Scan for the cell matching the given text and deliver its (X, Y) coordinate at center. 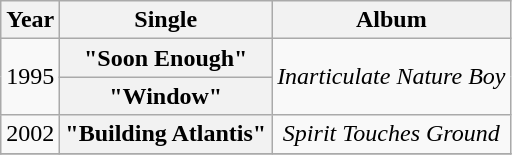
Spirit Touches Ground (392, 134)
2002 (30, 134)
"Building Atlantis" (166, 134)
Album (392, 20)
1995 (30, 77)
Single (166, 20)
Year (30, 20)
"Soon Enough" (166, 58)
Inarticulate Nature Boy (392, 77)
"Window" (166, 96)
